Locate the cell with the specified text and output its [x, y] center coordinate. 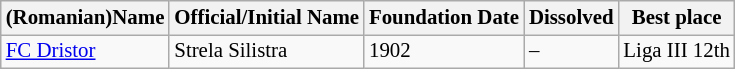
Official/Initial Name [266, 18]
FC Dristor [86, 51]
Strela Silistra [266, 51]
Best place [676, 18]
(Romanian)Name [86, 18]
Dissolved [571, 18]
– [571, 51]
Foundation Date [444, 18]
Liga III 12th [676, 51]
1902 [444, 51]
